Identify which cell holds the provided text, then report its (X, Y) central coordinate. 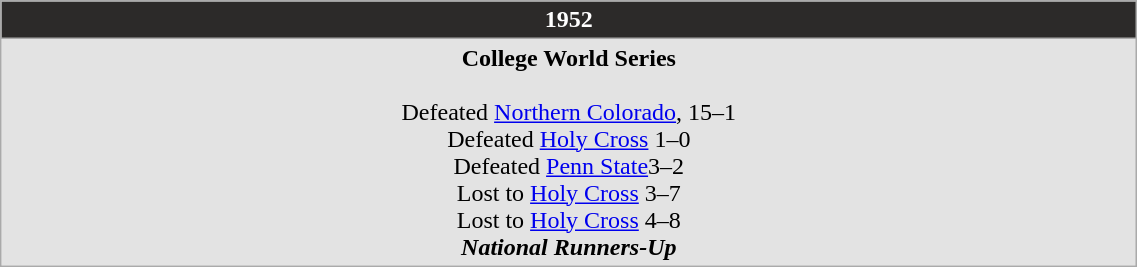
1952 (569, 20)
